Return the (x, y) coordinate for the center point of the cell that contains the specified text.  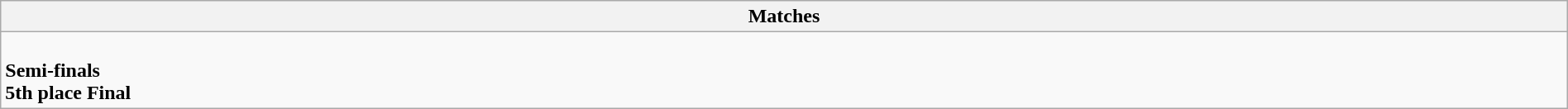
Semi-finals 5th place Final (784, 70)
Matches (784, 17)
